Provide the [x, y] coordinate of the cell's center where the given text is located.  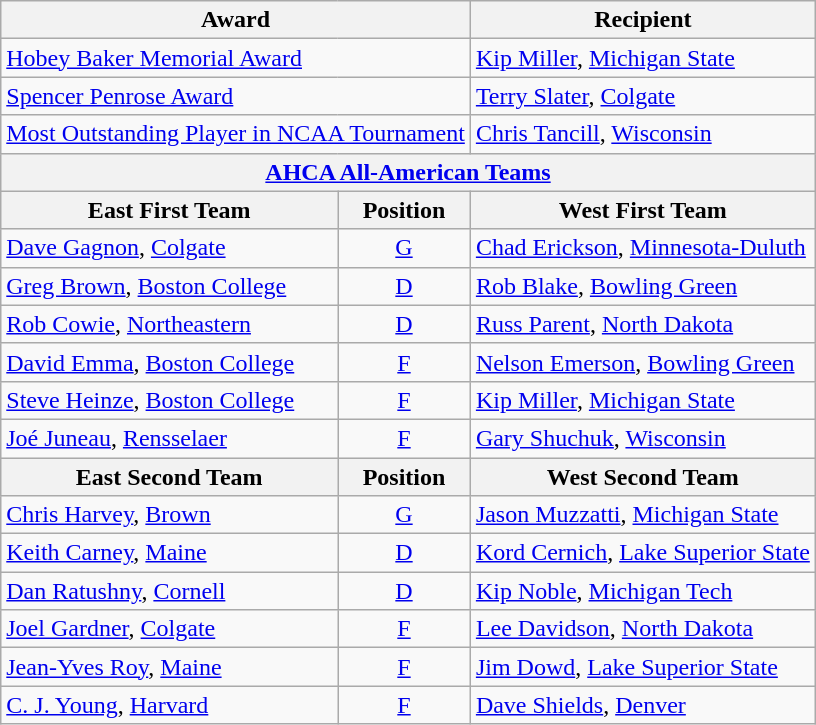
East First Team [170, 210]
Steve Heinze, Boston College [170, 400]
East Second Team [170, 477]
Joel Gardner, Colgate [170, 629]
West Second Team [642, 477]
Keith Carney, Maine [170, 553]
Recipient [642, 20]
Jason Muzzatti, Michigan State [642, 515]
Joé Juneau, Rensselaer [170, 438]
Jean-Yves Roy, Maine [170, 667]
Chris Harvey, Brown [170, 515]
West First Team [642, 210]
Award [236, 20]
C. J. Young, Harvard [170, 705]
Chad Erickson, Minnesota-Duluth [642, 248]
Greg Brown, Boston College [170, 286]
Terry Slater, Colgate [642, 96]
Dave Gagnon, Colgate [170, 248]
Spencer Penrose Award [236, 96]
David Emma, Boston College [170, 362]
Rob Blake, Bowling Green [642, 286]
Hobey Baker Memorial Award [236, 58]
AHCA All-American Teams [408, 172]
Dave Shields, Denver [642, 705]
Dan Ratushny, Cornell [170, 591]
Rob Cowie, Northeastern [170, 324]
Kip Noble, Michigan Tech [642, 591]
Chris Tancill, Wisconsin [642, 134]
Lee Davidson, North Dakota [642, 629]
Nelson Emerson, Bowling Green [642, 362]
Jim Dowd, Lake Superior State [642, 667]
Russ Parent, North Dakota [642, 324]
Kord Cernich, Lake Superior State [642, 553]
Most Outstanding Player in NCAA Tournament [236, 134]
Gary Shuchuk, Wisconsin [642, 438]
